From the cell containing the given text, extract its center point as (x, y) coordinate. 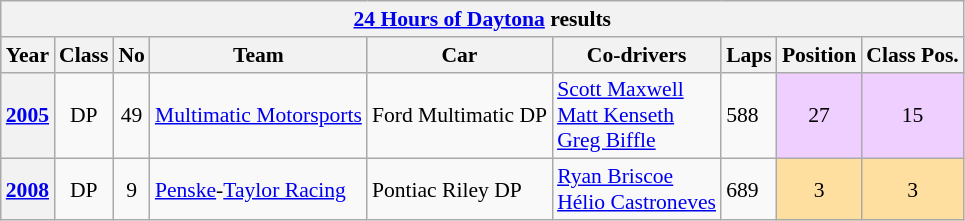
Laps (749, 55)
Class Pos. (912, 55)
2005 (28, 116)
Ryan Briscoe Hélio Castroneves (636, 190)
Scott Maxwell Matt Kenseth Greg Biffle (636, 116)
Car (460, 55)
2008 (28, 190)
Position (819, 55)
Class (84, 55)
Pontiac Riley DP (460, 190)
Penske-Taylor Racing (258, 190)
27 (819, 116)
588 (749, 116)
Team (258, 55)
Multimatic Motorsports (258, 116)
49 (132, 116)
15 (912, 116)
No (132, 55)
Co-drivers (636, 55)
Year (28, 55)
9 (132, 190)
Ford Multimatic DP (460, 116)
689 (749, 190)
24 Hours of Daytona results (482, 19)
